Output the (x, y) coordinate of the center of the cell containing the given text.  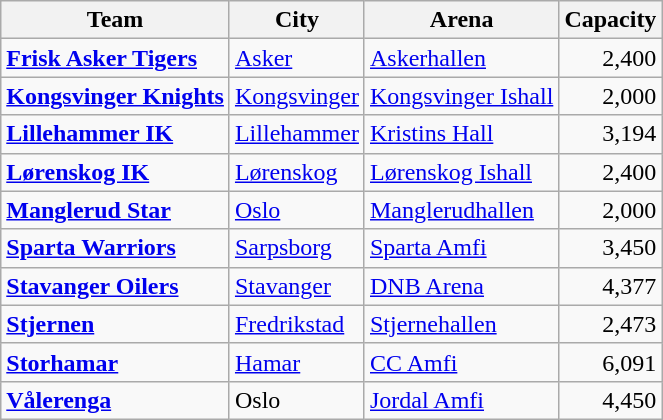
Capacity (610, 20)
Jordal Amfi (461, 400)
Kongsvinger Ishall (461, 96)
DNB Arena (461, 286)
2,473 (610, 324)
City (296, 20)
Sparta Amfi (461, 248)
Hamar (296, 362)
Frisk Asker Tigers (116, 58)
Stjernehallen (461, 324)
3,194 (610, 134)
Lørenskog (296, 172)
Lillehammer IK (116, 134)
Kristins Hall (461, 134)
3,450 (610, 248)
6,091 (610, 362)
Storhamar (116, 362)
Stjernen (116, 324)
Lillehammer (296, 134)
Kongsvinger Knights (116, 96)
Lørenskog Ishall (461, 172)
Sparta Warriors (116, 248)
4,377 (610, 286)
Lørenskog IK (116, 172)
Fredrikstad (296, 324)
Vålerenga (116, 400)
Asker (296, 58)
Kongsvinger (296, 96)
Team (116, 20)
Sarpsborg (296, 248)
Manglerud Star (116, 210)
CC Amfi (461, 362)
Stavanger (296, 286)
Manglerudhallen (461, 210)
4,450 (610, 400)
Askerhallen (461, 58)
Arena (461, 20)
Stavanger Oilers (116, 286)
